Determine the [X, Y] coordinate at the center of the cell enclosing the given text.  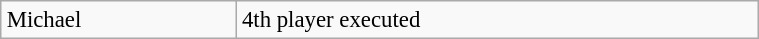
4th player executed [498, 20]
Michael [118, 20]
